Pinpoint the cell where the given text exists, returning its [X, Y] midpoint coordinate. 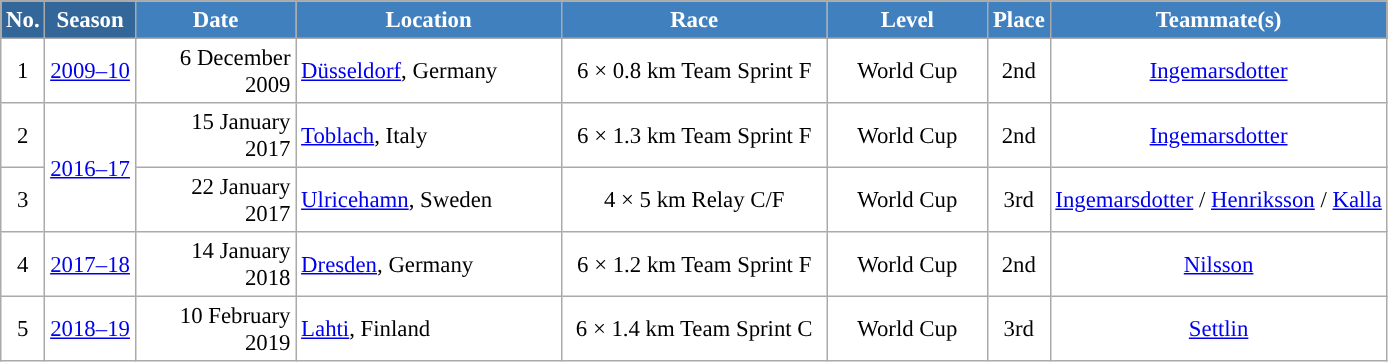
Toblach, Italy [429, 136]
Ulricehamn, Sweden [429, 200]
2 [23, 136]
No. [23, 20]
5 [23, 330]
15 January 2017 [216, 136]
Settlin [1218, 330]
2017–18 [90, 264]
6 × 1.4 km Team Sprint C [694, 330]
1 [23, 72]
14 January 2018 [216, 264]
10 February 2019 [216, 330]
4 × 5 km Relay C/F [694, 200]
22 January 2017 [216, 200]
Teammate(s) [1218, 20]
Dresden, Germany [429, 264]
Place [1019, 20]
6 × 1.3 km Team Sprint F [694, 136]
Lahti, Finland [429, 330]
2016–17 [90, 168]
6 × 1.2 km Team Sprint F [694, 264]
3 [23, 200]
Nilsson [1218, 264]
4 [23, 264]
Level [908, 20]
Ingemarsdotter / Henriksson / Kalla [1218, 200]
6 × 0.8 km Team Sprint F [694, 72]
2009–10 [90, 72]
2018–19 [90, 330]
Location [429, 20]
Date [216, 20]
Season [90, 20]
Düsseldorf, Germany [429, 72]
6 December 2009 [216, 72]
Race [694, 20]
